Search for the cell housing the specified text and yield its [X, Y] center coordinate. 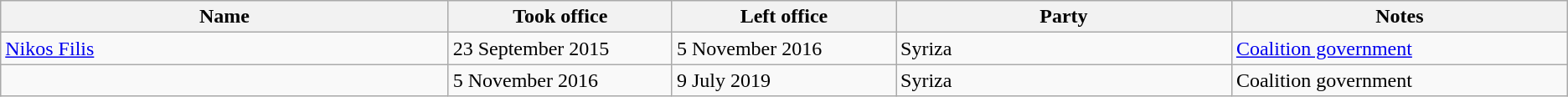
Notes [1399, 17]
Took office [560, 17]
Left office [784, 17]
23 September 2015 [560, 48]
9 July 2019 [784, 80]
Name [224, 17]
Party [1064, 17]
Nikos Filis [224, 48]
